Return (x, y) of the center of cell containing provided text 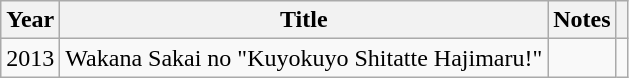
Title (304, 20)
Year (30, 20)
Wakana Sakai no "Kuyokuyo Shitatte Hajimaru!" (304, 58)
2013 (30, 58)
Notes (582, 20)
